Search for the cell housing the specified text and yield its [x, y] center coordinate. 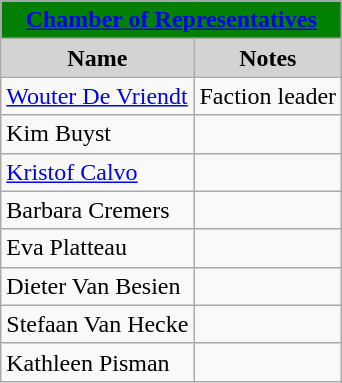
Name [98, 58]
Wouter De Vriendt [98, 96]
Kim Buyst [98, 134]
Barbara Cremers [98, 210]
Faction leader [268, 96]
Chamber of Representatives [172, 20]
Eva Platteau [98, 248]
Dieter Van Besien [98, 286]
Notes [268, 58]
Kathleen Pisman [98, 362]
Kristof Calvo [98, 172]
Stefaan Van Hecke [98, 324]
